Provide the [x, y] coordinate of the cell's center where the given text is located.  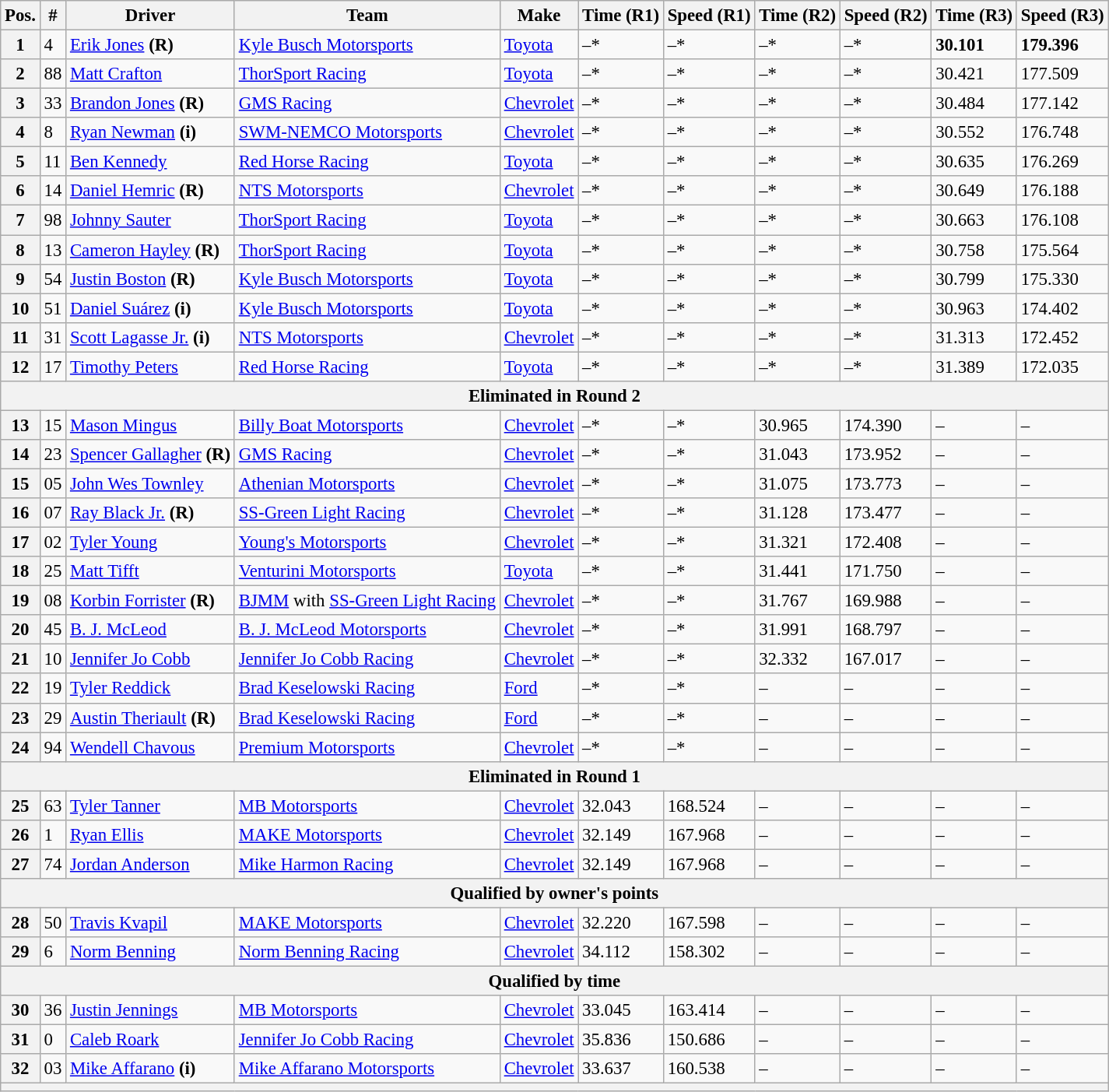
Mike Affarano Motorsports [367, 1069]
02 [53, 542]
B. J. McLeod [151, 630]
Cameron Hayley (R) [151, 250]
30.963 [974, 308]
98 [53, 220]
30.635 [974, 162]
176.188 [1062, 191]
Caleb Roark [151, 1040]
Eliminated in Round 1 [554, 776]
174.390 [886, 425]
63 [53, 806]
27 [20, 864]
07 [53, 513]
Time (R3) [974, 16]
Tyler Tanner [151, 806]
31.043 [798, 455]
Ben Kennedy [151, 162]
B. J. McLeod Motorsports [367, 630]
Team [367, 16]
05 [53, 483]
Austin Theriault (R) [151, 718]
94 [53, 747]
Make [539, 16]
163.414 [709, 1010]
Billy Boat Motorsports [367, 425]
168.524 [709, 806]
158.302 [709, 952]
167.017 [886, 659]
03 [53, 1069]
31.389 [974, 367]
Time (R2) [798, 16]
30.421 [974, 74]
169.988 [886, 601]
5 [20, 162]
Norm Benning Racing [367, 952]
9 [20, 279]
Daniel Hemric (R) [151, 191]
30.649 [974, 191]
Erik Jones (R) [151, 45]
Travis Kvapil [151, 922]
32.043 [621, 806]
31.767 [798, 601]
31.991 [798, 630]
31.441 [798, 571]
45 [53, 630]
31.313 [974, 337]
Premium Motorsports [367, 747]
Norm Benning [151, 952]
Justin Boston (R) [151, 279]
172.452 [1062, 337]
21 [20, 659]
176.108 [1062, 220]
Justin Jennings [151, 1010]
Scott Lagasse Jr. (i) [151, 337]
Pos. [20, 16]
172.408 [886, 542]
22 [20, 689]
32.220 [621, 922]
Qualified by time [554, 981]
177.509 [1062, 74]
24 [20, 747]
Korbin Forrister (R) [151, 601]
33.637 [621, 1069]
Tyler Reddick [151, 689]
74 [53, 864]
Jennifer Jo Cobb [151, 659]
171.750 [886, 571]
3 [20, 104]
Driver [151, 16]
John Wes Townley [151, 483]
30 [20, 1010]
33.045 [621, 1010]
173.773 [886, 483]
Timothy Peters [151, 367]
18 [20, 571]
SS-Green Light Racing [367, 513]
08 [53, 601]
Matt Tifft [151, 571]
Ryan Ellis [151, 835]
Mike Harmon Racing [367, 864]
Eliminated in Round 2 [554, 396]
Mike Affarano (i) [151, 1069]
Jordan Anderson [151, 864]
150.686 [709, 1040]
16 [20, 513]
30.663 [974, 220]
SWM-NEMCO Motorsports [367, 132]
Speed (R3) [1062, 16]
179.396 [1062, 45]
Speed (R2) [886, 16]
BJMM with SS-Green Light Racing [367, 601]
30.484 [974, 104]
Time (R1) [621, 16]
167.598 [709, 922]
33 [53, 104]
31.128 [798, 513]
175.564 [1062, 250]
Daniel Suárez (i) [151, 308]
Spencer Gallagher (R) [151, 455]
176.748 [1062, 132]
30.758 [974, 250]
Brandon Jones (R) [151, 104]
Matt Crafton [151, 74]
Athenian Motorsports [367, 483]
176.269 [1062, 162]
30.552 [974, 132]
28 [20, 922]
88 [53, 74]
174.402 [1062, 308]
168.797 [886, 630]
2 [20, 74]
54 [53, 279]
Speed (R1) [709, 16]
30.965 [798, 425]
51 [53, 308]
7 [20, 220]
177.142 [1062, 104]
173.952 [886, 455]
Ray Black Jr. (R) [151, 513]
Qualified by owner's points [554, 894]
Tyler Young [151, 542]
Johnny Sauter [151, 220]
# [53, 16]
Wendell Chavous [151, 747]
172.035 [1062, 367]
50 [53, 922]
30.799 [974, 279]
Ryan Newman (i) [151, 132]
Young's Motorsports [367, 542]
32 [20, 1069]
35.836 [621, 1040]
0 [53, 1040]
36 [53, 1010]
Venturini Motorsports [367, 571]
34.112 [621, 952]
12 [20, 367]
173.477 [886, 513]
31.075 [798, 483]
175.330 [1062, 279]
160.538 [709, 1069]
32.332 [798, 659]
20 [20, 630]
30.101 [974, 45]
Mason Mingus [151, 425]
31.321 [798, 542]
26 [20, 835]
